Extract the (x, y) coordinate from the center of the cell holding the provided text.  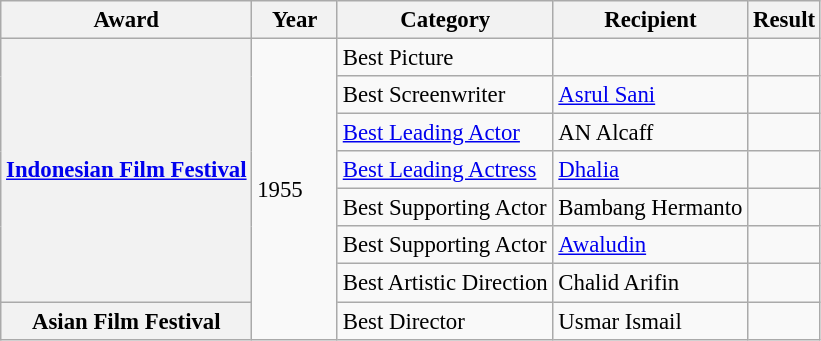
1955 (295, 190)
Chalid Arifin (650, 283)
Category (445, 20)
Indonesian Film Festival (126, 170)
Bambang Hermanto (650, 208)
Best Artistic Direction (445, 283)
Award (126, 20)
Best Screenwriter (445, 95)
Best Leading Actor (445, 133)
Year (295, 20)
Recipient (650, 20)
Dhalia (650, 170)
Asian Film Festival (126, 321)
Best Picture (445, 58)
Awaludin (650, 245)
AN Alcaff (650, 133)
Asrul Sani (650, 95)
Best Director (445, 321)
Best Leading Actress (445, 170)
Usmar Ismail (650, 321)
Result (784, 20)
